Determine the [X, Y] coordinate at the center of the cell enclosing the given text.  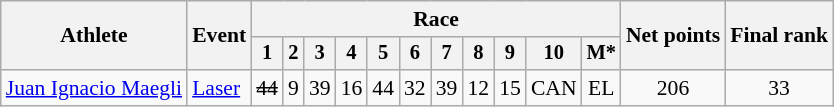
10 [554, 54]
5 [383, 54]
CAN [554, 88]
8 [478, 54]
1 [267, 54]
Laser [219, 88]
6 [415, 54]
Juan Ignacio Maegli [94, 88]
3 [320, 54]
32 [415, 88]
Event [219, 36]
Race [436, 19]
Final rank [779, 36]
2 [294, 54]
M* [602, 54]
33 [779, 88]
Net points [673, 36]
12 [478, 88]
7 [447, 54]
206 [673, 88]
4 [352, 54]
15 [510, 88]
16 [352, 88]
Athlete [94, 36]
EL [602, 88]
